Return the [x, y] coordinate for the center point of the cell that contains the specified text.  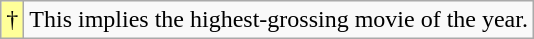
† [12, 20]
This implies the highest-grossing movie of the year. [279, 20]
